Return the (x, y) coordinate for the center point of the cell that contains the specified text.  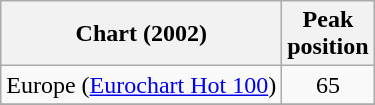
Europe (Eurochart Hot 100) (142, 85)
65 (328, 85)
Peakposition (328, 34)
Chart (2002) (142, 34)
